Pinpoint the cell where the given text exists, returning its (X, Y) midpoint coordinate. 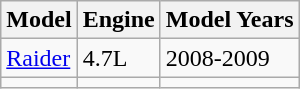
Model (39, 20)
2008-2009 (230, 58)
4.7L (118, 58)
Model Years (230, 20)
Engine (118, 20)
Raider (39, 58)
